Return (x, y) of the center of cell containing provided text 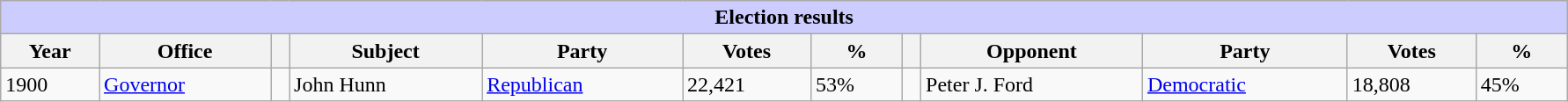
45% (1521, 84)
Election results (785, 18)
Opponent (1032, 51)
22,421 (747, 84)
John Hunn (385, 84)
Subject (385, 51)
Peter J. Ford (1032, 84)
Republican (583, 84)
53% (856, 84)
18,808 (1411, 84)
Year (50, 51)
1900 (50, 84)
Office (185, 51)
Democratic (1244, 84)
Governor (185, 84)
